Return [x, y] of the center of cell containing provided text 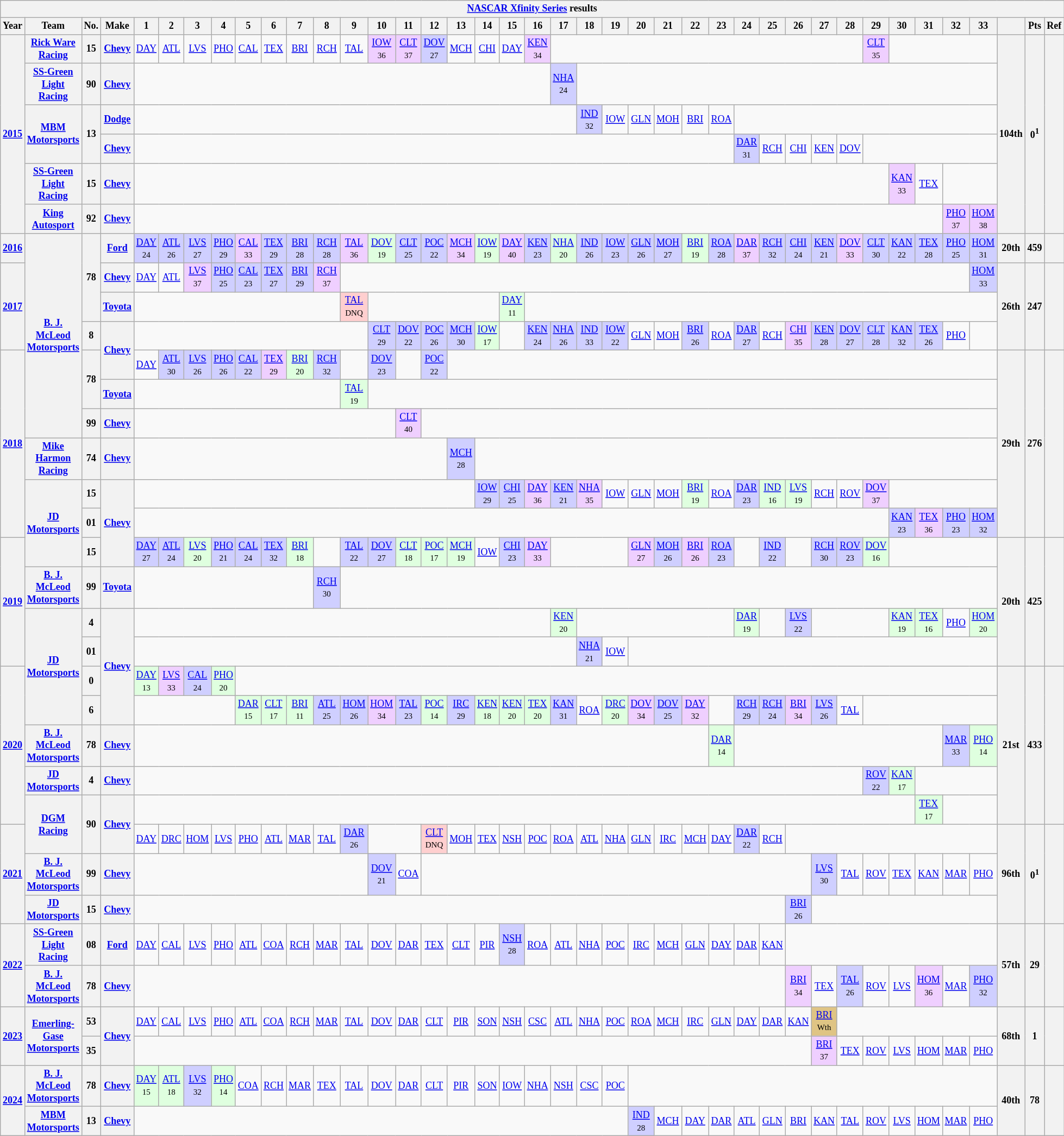
TEX16 [928, 623]
40th [1011, 1101]
ATL30 [171, 365]
CLT28 [876, 336]
IND16 [772, 494]
DRC [171, 839]
Pts [1035, 26]
12 [434, 26]
DAY40 [512, 248]
30 [902, 26]
CHI24 [798, 248]
21 [668, 26]
CLT18 [409, 552]
HOM33 [984, 278]
LVS33 [171, 681]
ROV23 [850, 552]
14 [487, 26]
2023 [13, 1035]
GLN27 [641, 552]
104th [1011, 134]
NHA35 [590, 494]
DOV19 [381, 248]
PHO26 [224, 365]
BRI11 [300, 710]
CLT35 [876, 49]
PHO37 [956, 219]
TAL22 [354, 552]
DAR14 [722, 745]
Emerling-Gase Motorsports [53, 1035]
Make [117, 26]
DAY11 [512, 306]
2024 [13, 1101]
10 [381, 26]
DOV23 [381, 365]
BRIWth [824, 1021]
ATL24 [171, 552]
IOW29 [487, 494]
LVS27 [198, 248]
DAR15 [248, 710]
247 [1035, 306]
IOW22 [615, 336]
DAR22 [747, 839]
MOH27 [668, 248]
GLN26 [641, 248]
HOM26 [354, 710]
08 [91, 945]
ATL25 [327, 710]
MCH28 [461, 459]
MOH26 [668, 552]
33 [984, 26]
NHA21 [590, 652]
PHO32 [984, 986]
TAL23 [409, 710]
19 [615, 26]
HOM20 [984, 623]
31 [928, 26]
26 [798, 26]
CLT40 [409, 423]
IOW17 [487, 336]
DAR27 [747, 336]
TEX26 [928, 336]
68th [1011, 1035]
7 [300, 26]
2016 [13, 248]
TEX28 [928, 248]
BRI29 [300, 278]
KEN24 [537, 336]
74 [91, 459]
2020 [13, 745]
LVS19 [798, 494]
KAN31 [564, 710]
ROA23 [722, 552]
CLT30 [876, 248]
TEX32 [274, 552]
LVS37 [198, 278]
ATL26 [171, 248]
DOV22 [409, 336]
ROA28 [722, 248]
DGM Racing [53, 825]
DOV33 [850, 248]
29th [1011, 444]
BRI37 [824, 1051]
CLT17 [274, 710]
DAY36 [537, 494]
HOM36 [928, 986]
DAY32 [695, 710]
KEN34 [537, 49]
KAN19 [902, 623]
CAL22 [248, 365]
24 [747, 26]
IND28 [641, 1121]
2019 [13, 602]
IND22 [772, 552]
433 [1035, 745]
PHO20 [224, 681]
RCH24 [772, 710]
LVS22 [798, 623]
ATL18 [171, 1086]
MCH34 [461, 248]
HOM38 [984, 219]
459 [1035, 248]
DOV37 [876, 494]
NHA20 [564, 248]
NHA26 [564, 336]
DOV25 [668, 710]
KAN23 [902, 523]
TAL26 [850, 986]
LVS30 [824, 874]
DAR37 [747, 248]
KEN18 [487, 710]
DOV34 [641, 710]
DAY27 [146, 552]
DAR26 [354, 839]
Team [53, 26]
Rick Ware Racing [53, 49]
POC14 [434, 710]
TEX17 [928, 810]
IOW23 [615, 248]
35 [91, 1051]
Ref [1054, 26]
KAN22 [902, 248]
DAR19 [747, 623]
IND32 [590, 120]
5 [248, 26]
No. [91, 26]
NSH28 [512, 945]
276 [1035, 444]
2022 [13, 965]
11 [409, 26]
17 [564, 26]
96th [1011, 874]
CHI23 [512, 552]
MCH30 [461, 336]
25 [772, 26]
DAY24 [146, 248]
CLT29 [381, 336]
PHO23 [956, 523]
KAN33 [902, 184]
TALDNQ [354, 306]
18 [590, 26]
TAL19 [354, 394]
92 [91, 219]
DAR23 [747, 494]
LVS20 [198, 552]
TEX27 [274, 278]
2021 [13, 874]
IOW36 [381, 49]
IND26 [590, 248]
TEX36 [928, 523]
BRI20 [300, 365]
KEN28 [824, 336]
Year [13, 26]
DRC20 [615, 710]
CHI25 [512, 494]
CLT37 [409, 49]
LVS32 [198, 1086]
BRI18 [300, 552]
MCH19 [461, 552]
KEN23 [537, 248]
NASCAR Xfinity Series results [533, 9]
3 [198, 26]
26th [1011, 306]
0 [91, 681]
DOV21 [381, 874]
16 [537, 26]
CLTDNQ [434, 839]
DAY15 [146, 1086]
28 [850, 26]
HOM31 [984, 248]
PHO21 [224, 552]
King Autosport [53, 219]
ROV22 [876, 781]
TAL36 [354, 248]
NHA24 [564, 84]
DAY13 [146, 681]
HOM34 [381, 710]
20 [641, 26]
POC17 [434, 552]
RCH37 [327, 278]
KAN17 [902, 781]
TEX20 [537, 710]
HOM32 [984, 523]
DOV16 [876, 552]
DAY33 [537, 552]
2 [171, 26]
CHI35 [798, 336]
Mike Harmon Racing [53, 459]
PHO29 [224, 248]
BRI28 [300, 248]
RCH29 [747, 710]
425 [1035, 602]
POC26 [434, 336]
2017 [13, 306]
27 [824, 26]
53 [91, 1021]
2015 [13, 134]
IND33 [590, 336]
DAR31 [747, 149]
IOW19 [487, 248]
9 [354, 26]
21st [1011, 745]
KEN [824, 149]
MAR33 [956, 745]
IRC29 [461, 710]
57th [1011, 965]
CAL23 [248, 278]
Dodge [117, 120]
22 [695, 26]
CLT25 [409, 248]
32 [956, 26]
CAL33 [248, 248]
RCH28 [327, 248]
KAN32 [902, 336]
23 [722, 26]
2018 [13, 444]
